Provide the (X, Y) coordinate of the cell's center where the given text is located.  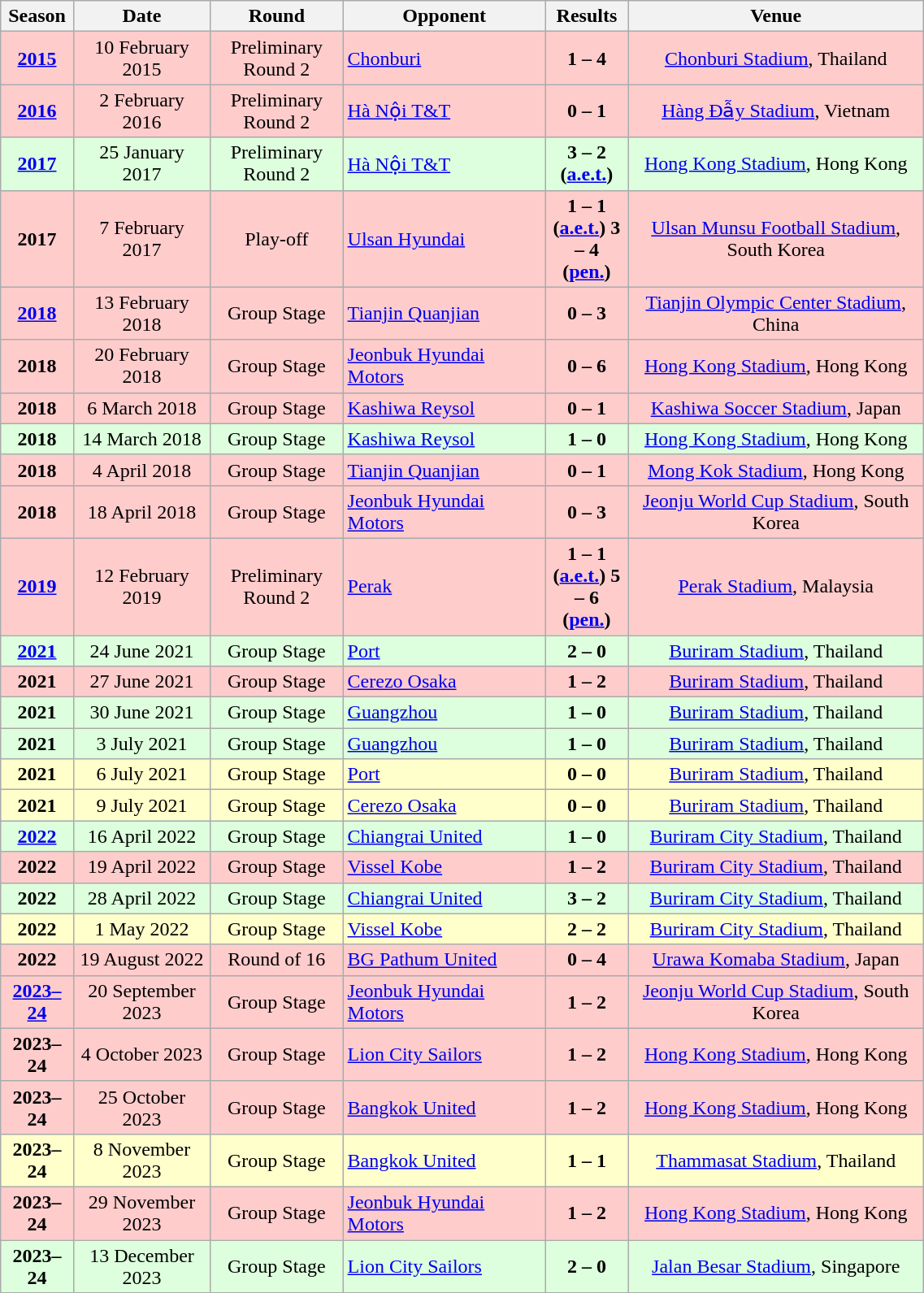
24 June 2021 (141, 651)
Date (141, 16)
25 October 2023 (141, 1107)
1 – 1 (587, 1161)
8 November 2023 (141, 1161)
Tianjin Olympic Center Stadium, China (776, 314)
19 April 2022 (141, 867)
Round of 16 (276, 960)
7 February 2017 (141, 239)
18 April 2018 (141, 512)
16 April 2022 (141, 836)
Kashiwa Soccer Stadium, Japan (776, 408)
Results (587, 16)
Ulsan Munsu Football Stadium, South Korea (776, 239)
25 January 2017 (141, 164)
10 February 2015 (141, 59)
20 February 2018 (141, 366)
3 July 2021 (141, 744)
6 July 2021 (141, 774)
0 – 6 (587, 366)
4 April 2018 (141, 470)
28 April 2022 (141, 898)
2 – 2 (587, 929)
20 September 2023 (141, 1001)
0 – 4 (587, 960)
14 March 2018 (141, 439)
1 May 2022 (141, 929)
Venue (776, 16)
3 – 2 (a.e.t.) (587, 164)
Thammasat Stadium, Thailand (776, 1161)
Mong Kok Stadium, Hong Kong (776, 470)
2015 (37, 59)
BG Pathum United (444, 960)
13 December 2023 (141, 1266)
27 June 2021 (141, 682)
Ulsan Hyundai (444, 239)
1 – 1 (a.e.t.) 5 – 6 (pen.) (587, 587)
Perak Stadium, Malaysia (776, 587)
Play-off (276, 239)
2019 (37, 587)
Chonburi (444, 59)
9 July 2021 (141, 805)
3 – 2 (587, 898)
Chonburi Stadium, Thailand (776, 59)
Hàng Đẫy Stadium, Vietnam (776, 111)
19 August 2022 (141, 960)
Jalan Besar Stadium, Singapore (776, 1266)
Season (37, 16)
12 February 2019 (141, 587)
Perak (444, 587)
Urawa Komaba Stadium, Japan (776, 960)
Round (276, 16)
2016 (37, 111)
13 February 2018 (141, 314)
30 June 2021 (141, 713)
4 October 2023 (141, 1055)
1 – 1 (a.e.t.) 3 – 4 (pen.) (587, 239)
29 November 2023 (141, 1213)
1 – 4 (587, 59)
6 March 2018 (141, 408)
2 February 2016 (141, 111)
Opponent (444, 16)
